Provide the [x, y] coordinate of the cell's center where the given text is located.  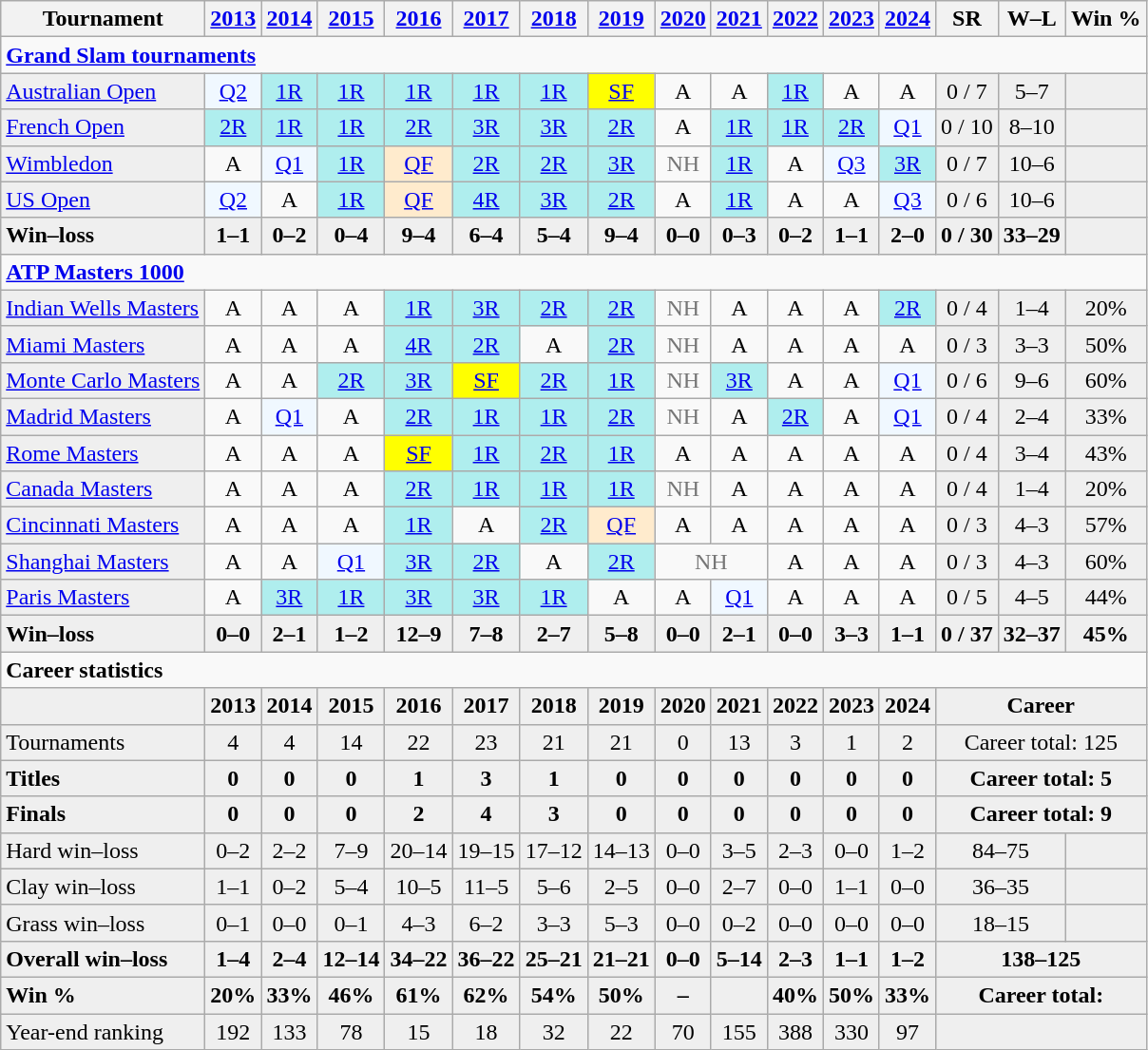
Titles [103, 778]
0–4 [352, 236]
Career [1042, 706]
5–14 [739, 959]
Grass win–loss [103, 923]
192 [234, 1031]
5–8 [622, 634]
Rome Masters [103, 453]
Miami Masters [103, 344]
43% [1106, 453]
Overall win–loss [103, 959]
Career total: 9 [1042, 814]
18–15 [1002, 923]
97 [907, 1031]
US Open [103, 200]
Year-end ranking [103, 1031]
12–14 [352, 959]
Paris Masters [103, 598]
84–75 [1002, 850]
Tournament [103, 19]
8–10 [1032, 127]
14–13 [622, 850]
0 / 5 [967, 598]
Career statistics [574, 670]
32 [553, 1031]
13 [739, 742]
4–5 [1032, 598]
Hard win–loss [103, 850]
34–22 [418, 959]
36–22 [487, 959]
44% [1106, 598]
2–5 [622, 887]
17–12 [553, 850]
20–14 [418, 850]
5–7 [1032, 91]
Madrid Masters [103, 416]
W–L [1032, 19]
Grand Slam tournaments [574, 55]
9–6 [1032, 380]
62% [487, 995]
SR [967, 19]
32–37 [1032, 634]
155 [739, 1031]
Canada Masters [103, 489]
7–8 [487, 634]
330 [851, 1031]
Monte Carlo Masters [103, 380]
388 [794, 1031]
70 [682, 1031]
Australian Open [103, 91]
78 [352, 1031]
61% [418, 995]
0–3 [739, 236]
Career total: [1042, 995]
14 [352, 742]
0 / 30 [967, 236]
Career total: 5 [1042, 778]
0 / 10 [967, 127]
10–5 [418, 887]
Cincinnati Masters [103, 525]
54% [553, 995]
ATP Masters 1000 [574, 272]
12–9 [418, 634]
6–2 [487, 923]
2–0 [907, 236]
25–21 [553, 959]
23 [487, 742]
5–3 [622, 923]
6–4 [487, 236]
36–35 [1002, 887]
57% [1106, 525]
15 [418, 1031]
– [682, 995]
11–5 [487, 887]
33–29 [1032, 236]
133 [289, 1031]
7–9 [352, 850]
Finals [103, 814]
3–5 [739, 850]
Clay win–loss [103, 887]
3–4 [1032, 453]
40% [794, 995]
French Open [103, 127]
Indian Wells Masters [103, 308]
19–15 [487, 850]
Tournaments [103, 742]
Shanghai Masters [103, 562]
45% [1106, 634]
0 / 37 [967, 634]
Wimbledon [103, 163]
138–125 [1042, 959]
5–6 [553, 887]
46% [352, 995]
18 [487, 1031]
2–2 [289, 850]
21–21 [622, 959]
Career total: 125 [1042, 742]
